Scan for the cell matching the given text and deliver its [x, y] coordinate at center. 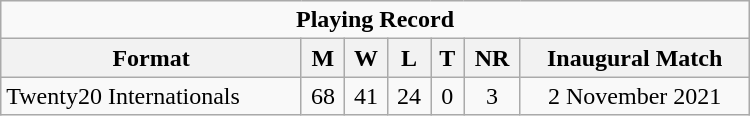
Playing Record [375, 20]
Twenty20 Internationals [152, 96]
L [410, 58]
68 [322, 96]
Inaugural Match [634, 58]
3 [492, 96]
Format [152, 58]
NR [492, 58]
W [366, 58]
24 [410, 96]
M [322, 58]
T [448, 58]
41 [366, 96]
0 [448, 96]
2 November 2021 [634, 96]
